Find where the given text appears and provide that cell's center as [X, Y] coordinate. 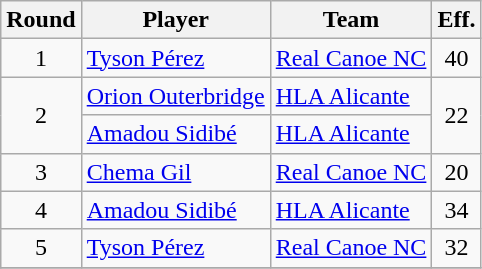
Team [351, 20]
Chema Gil [176, 172]
1 [41, 58]
Round [41, 20]
Orion Outerbridge [176, 96]
Player [176, 20]
34 [456, 210]
4 [41, 210]
22 [456, 115]
20 [456, 172]
5 [41, 248]
2 [41, 115]
3 [41, 172]
32 [456, 248]
Eff. [456, 20]
40 [456, 58]
